Determine the (X, Y) coordinate at the center of the cell enclosing the given text.  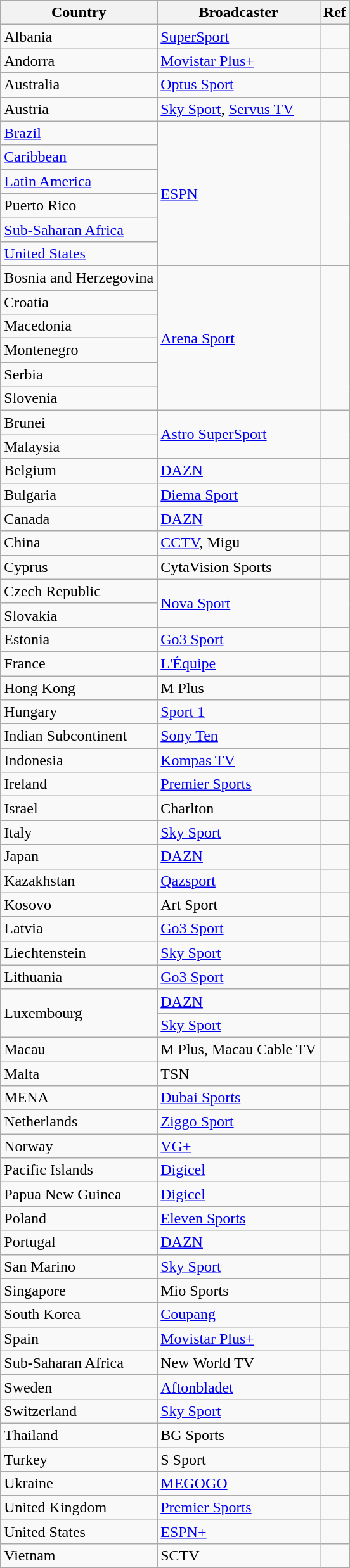
Lithuania (79, 977)
Estonia (79, 639)
Slovenia (79, 398)
ESPN (238, 193)
Caribbean (79, 157)
Hong Kong (79, 687)
Arena Sport (238, 338)
Australia (79, 85)
CytaVision Sports (238, 567)
Nova Sport (238, 603)
Norway (79, 1146)
Ref (335, 13)
Ireland (79, 784)
S Sport (238, 1459)
Ziggo Sport (238, 1122)
M Plus, Macau Cable TV (238, 1049)
Macedonia (79, 326)
Vietnam (79, 1556)
Israel (79, 808)
Qazsport (238, 881)
Slovakia (79, 615)
MEGOGO (238, 1484)
Liechtenstein (79, 953)
Kazakhstan (79, 881)
Country (79, 13)
Brazil (79, 133)
Montenegro (79, 350)
SCTV (238, 1556)
Poland (79, 1218)
ESPN+ (238, 1532)
France (79, 663)
Belgium (79, 471)
CCTV, Migu (238, 543)
Coupang (238, 1315)
Bosnia and Herzegovina (79, 277)
Sony Ten (238, 736)
Macau (79, 1049)
TSN (238, 1074)
Japan (79, 857)
Mio Sports (238, 1291)
China (79, 543)
Dubai Sports (238, 1098)
Pacific Islands (79, 1170)
Croatia (79, 302)
Netherlands (79, 1122)
Broadcaster (238, 13)
Hungary (79, 712)
United Kingdom (79, 1508)
Puerto Rico (79, 205)
Art Sport (238, 905)
Albania (79, 37)
San Marino (79, 1266)
Kosovo (79, 905)
Optus Sport (238, 85)
South Korea (79, 1315)
Papua New Guinea (79, 1194)
Brunei (79, 423)
M Plus (238, 687)
Malta (79, 1074)
Indonesia (79, 760)
Sweden (79, 1387)
Singapore (79, 1291)
Italy (79, 832)
Cyprus (79, 567)
BG Sports (238, 1435)
Thailand (79, 1435)
Luxembourg (79, 1013)
Kompas TV (238, 760)
Eleven Sports (238, 1218)
L'Équipe (238, 663)
Switzerland (79, 1411)
Ukraine (79, 1484)
Andorra (79, 61)
Latin America (79, 181)
Austria (79, 109)
Bulgaria (79, 495)
Spain (79, 1339)
Astro SuperSport (238, 435)
Sport 1 (238, 712)
Aftonbladet (238, 1387)
Malaysia (79, 447)
Turkey (79, 1459)
Latvia (79, 929)
Indian Subcontinent (79, 736)
Diema Sport (238, 495)
Sky Sport, Servus TV (238, 109)
Czech Republic (79, 591)
SuperSport (238, 37)
Canada (79, 519)
MENA (79, 1098)
Serbia (79, 374)
Portugal (79, 1242)
Charlton (238, 808)
New World TV (238, 1363)
VG+ (238, 1146)
